Output the (X, Y) coordinate of the center of the cell containing the given text.  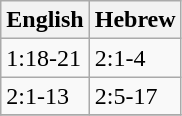
2:1-4 (135, 58)
2:1-13 (45, 96)
1:18-21 (45, 58)
Hebrew (135, 20)
English (45, 20)
2:5-17 (135, 96)
